Output the (x, y) coordinate of the center of the cell containing the given text.  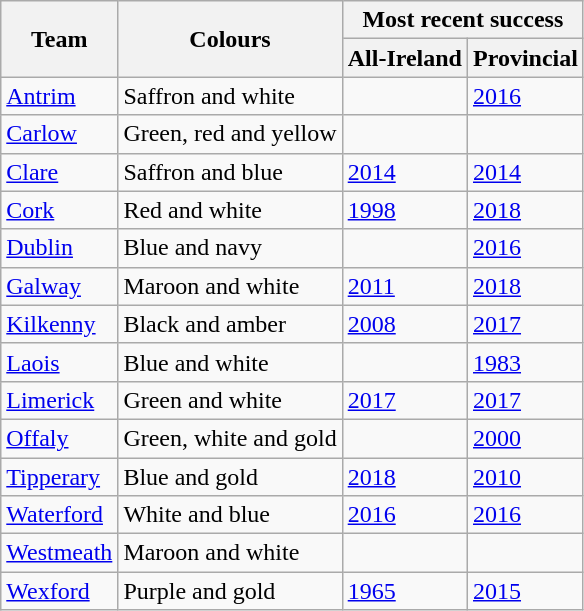
Team (60, 39)
Tipperary (60, 477)
Black and amber (230, 324)
White and blue (230, 515)
Green, red and yellow (230, 134)
Blue and navy (230, 248)
Colours (230, 39)
Kilkenny (60, 324)
Green, white and gold (230, 438)
Saffron and white (230, 96)
Cork (60, 210)
2015 (525, 591)
Blue and gold (230, 477)
Offaly (60, 438)
Red and white (230, 210)
Westmeath (60, 553)
Waterford (60, 515)
Carlow (60, 134)
Limerick (60, 400)
1965 (404, 591)
2000 (525, 438)
Blue and white (230, 362)
Provincial (525, 58)
Purple and gold (230, 591)
Wexford (60, 591)
Galway (60, 286)
Dublin (60, 248)
Most recent success (462, 20)
All-Ireland (404, 58)
Antrim (60, 96)
Clare (60, 172)
Laois (60, 362)
2010 (525, 477)
1983 (525, 362)
2011 (404, 286)
Saffron and blue (230, 172)
1998 (404, 210)
2008 (404, 324)
Green and white (230, 400)
